Output the [X, Y] coordinate of the center of the cell containing the given text.  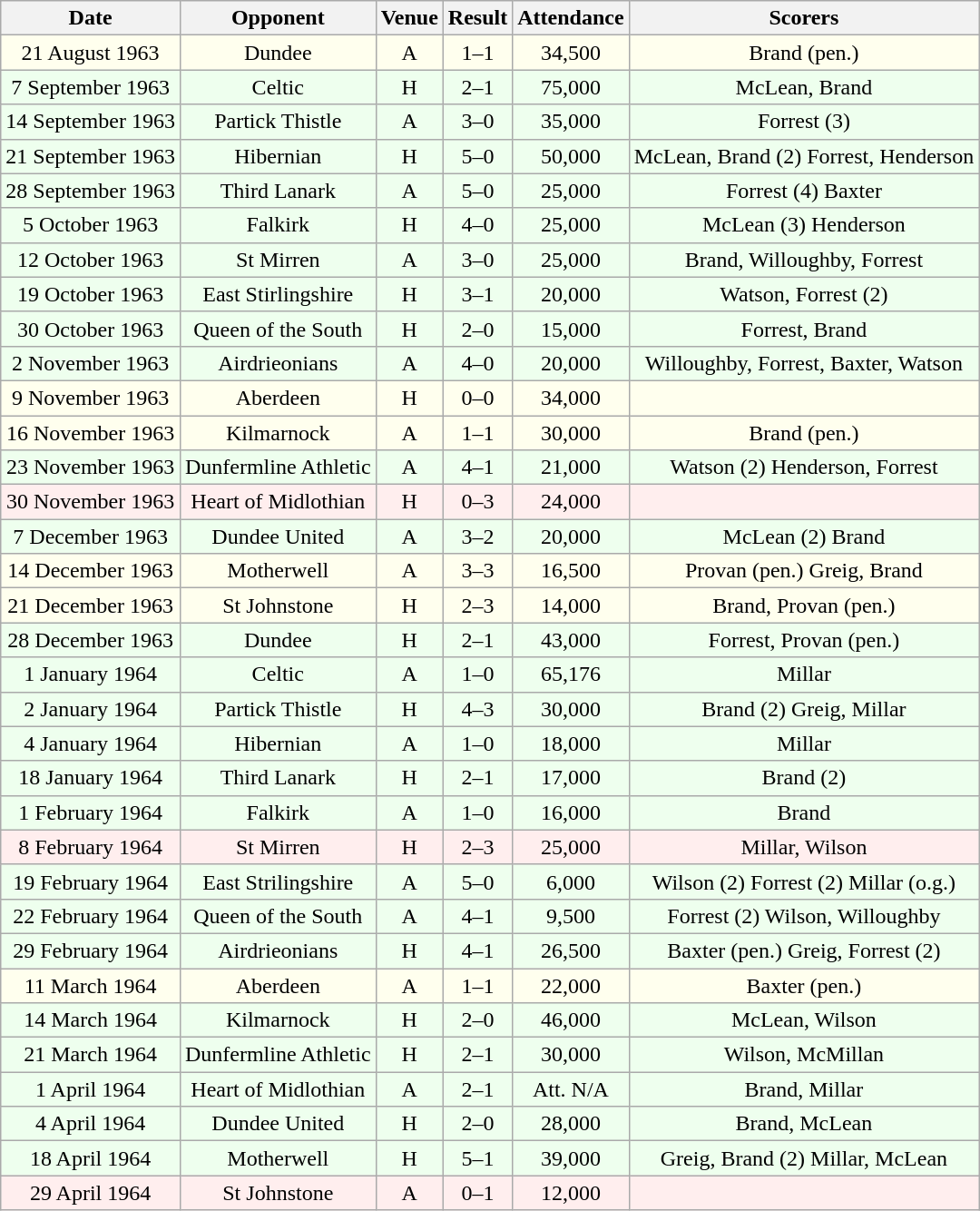
Scorers [804, 18]
21,000 [571, 468]
28 September 1963 [91, 191]
7 September 1963 [91, 87]
34,000 [571, 398]
4–3 [477, 709]
5–1 [477, 1158]
24,000 [571, 502]
3–2 [477, 537]
Willoughby, Forrest, Baxter, Watson [804, 363]
McLean, Brand (2) Forrest, Henderson [804, 156]
11 March 1964 [91, 985]
9 November 1963 [91, 398]
Att. N/A [571, 1089]
Provan (pen.) Greig, Brand [804, 571]
26,500 [571, 950]
Forrest (4) Baxter [804, 191]
21 August 1963 [91, 53]
9,500 [571, 916]
28 December 1963 [91, 640]
Forrest, Brand [804, 329]
Brand [804, 812]
22,000 [571, 985]
14,000 [571, 605]
28,000 [571, 1124]
23 November 1963 [91, 468]
Venue [409, 18]
Millar, Wilson [804, 847]
19 February 1964 [91, 881]
14 March 1964 [91, 1020]
12 October 1963 [91, 260]
21 December 1963 [91, 605]
4 January 1964 [91, 743]
Brand (2) Greig, Millar [804, 709]
19 October 1963 [91, 294]
1 February 1964 [91, 812]
21 September 1963 [91, 156]
16,500 [571, 571]
Wilson (2) Forrest (2) Millar (o.g.) [804, 881]
29 February 1964 [91, 950]
22 February 1964 [91, 916]
0–1 [477, 1193]
14 December 1963 [91, 571]
29 April 1964 [91, 1193]
75,000 [571, 87]
East Strilingshire [278, 881]
21 March 1964 [91, 1055]
17,000 [571, 778]
35,000 [571, 122]
McLean, Brand [804, 87]
30 October 1963 [91, 329]
Brand (2) [804, 778]
16,000 [571, 812]
McLean (3) Henderson [804, 225]
Brand, Millar [804, 1089]
3–3 [477, 571]
2 November 1963 [91, 363]
Result [477, 18]
65,176 [571, 674]
Watson (2) Henderson, Forrest [804, 468]
McLean, Wilson [804, 1020]
Baxter (pen.) Greig, Forrest (2) [804, 950]
Attendance [571, 18]
2 January 1964 [91, 709]
Forrest, Provan (pen.) [804, 640]
0–0 [477, 398]
Opponent [278, 18]
18 January 1964 [91, 778]
Brand, Willoughby, Forrest [804, 260]
12,000 [571, 1193]
Greig, Brand (2) Millar, McLean [804, 1158]
8 February 1964 [91, 847]
15,000 [571, 329]
46,000 [571, 1020]
1 April 1964 [91, 1089]
East Stirlingshire [278, 294]
7 December 1963 [91, 537]
5 October 1963 [91, 225]
Date [91, 18]
50,000 [571, 156]
Baxter (pen.) [804, 985]
30 November 1963 [91, 502]
18,000 [571, 743]
3–1 [477, 294]
14 September 1963 [91, 122]
43,000 [571, 640]
0–3 [477, 502]
1 January 1964 [91, 674]
Wilson, McMillan [804, 1055]
39,000 [571, 1158]
4 April 1964 [91, 1124]
McLean (2) Brand [804, 537]
Brand, Provan (pen.) [804, 605]
34,500 [571, 53]
Forrest (2) Wilson, Willoughby [804, 916]
Watson, Forrest (2) [804, 294]
Brand, McLean [804, 1124]
16 November 1963 [91, 433]
6,000 [571, 881]
Forrest (3) [804, 122]
18 April 1964 [91, 1158]
